Identify which cell holds the provided text, then report its [x, y] central coordinate. 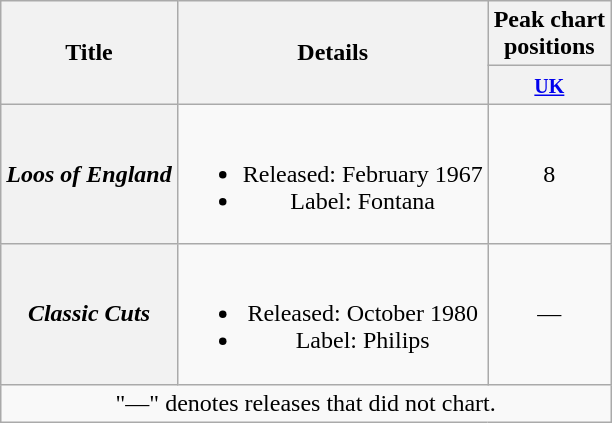
UK [549, 85]
— [549, 314]
Released: October 1980Label: Philips [332, 314]
"—" denotes releases that did not chart. [306, 403]
Released: February 1967Label: Fontana [332, 174]
Peak chartpositions [549, 34]
Title [89, 52]
8 [549, 174]
Classic Cuts [89, 314]
Loos of England [89, 174]
Details [332, 52]
